Locate the cell with the specified text and output its [X, Y] center coordinate. 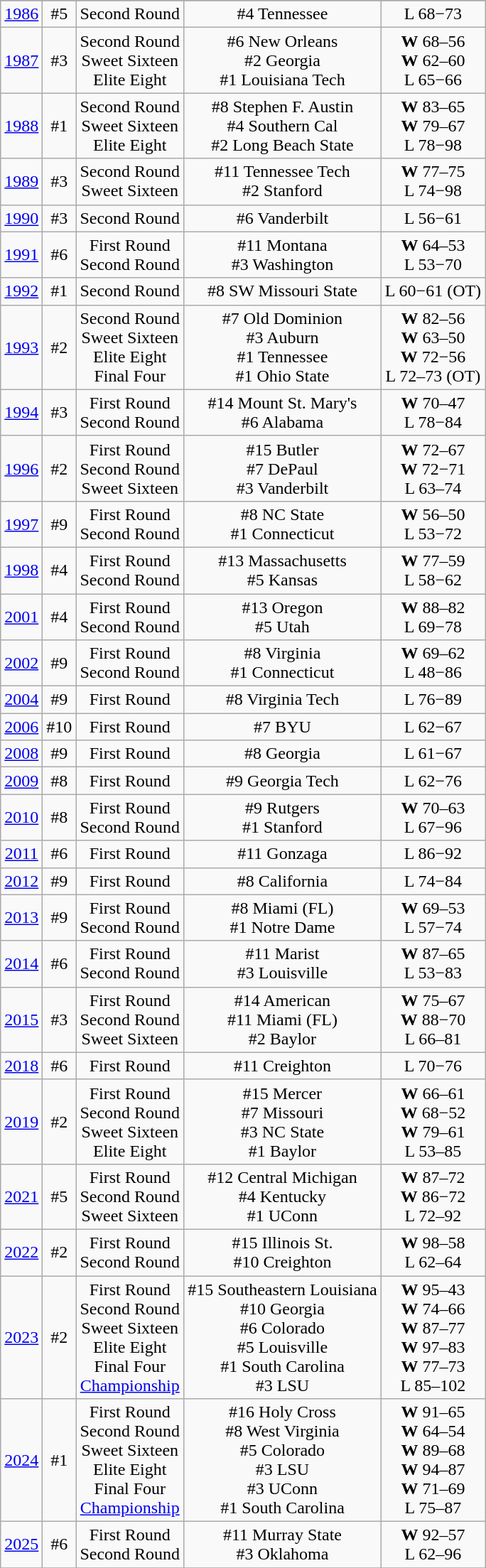
#11 Gonzaga [283, 854]
#9 Rutgers#1 Stanford [283, 817]
#14 American#11 Miami (FL)#2 Baylor [283, 1020]
2014 [21, 963]
W 83–65W 79–67L 78−98 [433, 126]
#15 Illinois St.#10 Creighton [283, 1252]
2015 [21, 1020]
2008 [21, 754]
#13 Oregon#5 Utah [283, 617]
W 72–67W 72−71L 63–74 [433, 468]
#8 California [283, 881]
#8 Virginia Tech [283, 700]
#4 Tennessee [283, 14]
1986 [21, 14]
2018 [21, 1066]
2010 [21, 817]
L 68−73 [433, 14]
1987 [21, 60]
#7 BYU [283, 727]
1994 [21, 412]
#11 Marist#3 Louisville [283, 963]
#11 Murray State#3 Oklahoma [283, 1545]
1990 [21, 218]
2012 [21, 881]
Second RoundSweet Sixteen [130, 182]
2021 [21, 1196]
Second RoundSweet SixteenElite EightFinal Four [130, 347]
2019 [21, 1121]
L 56−61 [433, 218]
#11 Creighton [283, 1066]
1991 [21, 254]
#15 Butler#7 DePaul#3 Vanderbilt [283, 468]
#16 Holy Cross#8 West Virginia#5 Colorado#3 LSU#3 UConn#1 South Carolina [283, 1461]
W 70–47L 78−84 [433, 412]
W 64–53L 53−70 [433, 254]
L 70−76 [433, 1066]
#15 Southeastern Louisiana#10 Georgia#6 Colorado#5 Louisville#1 South Carolina#3 LSU [283, 1337]
1989 [21, 182]
W 56–50L 53−72 [433, 524]
#8 SW Missouri State [283, 291]
W 88–82L 69−78 [433, 617]
#12 Central Michigan#4 Kentucky#1 UConn [283, 1196]
#11 Montana#3 Washington [283, 254]
1988 [21, 126]
#14 Mount St. Mary's#6 Alabama [283, 412]
1992 [21, 291]
W 68–56W 62–60L 65−66 [433, 60]
L 61−67 [433, 754]
W 66–61W 68−52W 79–61L 53–85 [433, 1121]
W 82–56W 63–50W 72−56L 72–73 (OT) [433, 347]
L 60−61 (OT) [433, 291]
W 75–67W 88−70L 66–81 [433, 1020]
#10 [60, 727]
W 98–58L 62–64 [433, 1252]
L 74−84 [433, 881]
W 95–43W 74–66W 87–77W 97–83W 77–73L 85–102 [433, 1337]
W 91–65W 64–54W 89–68W 94–87W 71–69L 75–87 [433, 1461]
2024 [21, 1461]
#8 NC State#1 Connecticut [283, 524]
1997 [21, 524]
#15 Mercer#7 Missouri#3 NC State#1 Baylor [283, 1121]
1998 [21, 570]
L 86−92 [433, 854]
#8 Stephen F. Austin#4 Southern Cal#2 Long Beach State [283, 126]
W 69–53L 57−74 [433, 918]
2023 [21, 1337]
L 76−89 [433, 700]
2025 [21, 1545]
W 70–63L 67−96 [433, 817]
1996 [21, 468]
#8 Miami (FL)#1 Notre Dame [283, 918]
W 77–59L 58−62 [433, 570]
#6 Vanderbilt [283, 218]
1993 [21, 347]
W 87–65L 53−83 [433, 963]
L 62−76 [433, 781]
#8 Georgia [283, 754]
#11 Tennessee Tech#2 Stanford [283, 182]
#9 Georgia Tech [283, 781]
#8 Virginia#1 Connecticut [283, 664]
2006 [21, 727]
W 87–72W 86−72L 72–92 [433, 1196]
2011 [21, 854]
#7 Old Dominion#3 Auburn#1 Tennessee#1 Ohio State [283, 347]
L 62−67 [433, 727]
#13 Massachusetts#5 Kansas [283, 570]
2002 [21, 664]
2001 [21, 617]
2013 [21, 918]
First RoundSecond RoundSweet SixteenElite Eight [130, 1121]
#6 New Orleans#2 Georgia#1 Louisiana Tech [283, 60]
2004 [21, 700]
W 69–62L 48−86 [433, 664]
2009 [21, 781]
W 77–75L 74−98 [433, 182]
W 92–57L 62–96 [433, 1545]
2022 [21, 1252]
